Return the (x, y) coordinate for the center point of the cell that contains the specified text.  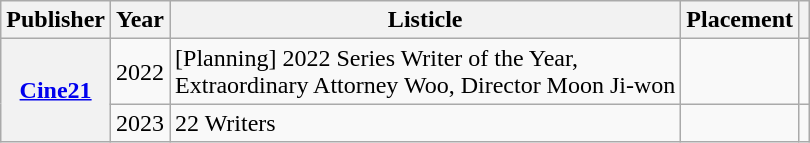
22 Writers (426, 123)
Year (140, 20)
Publisher (56, 20)
Cine21 (56, 90)
[Planning] 2022 Series Writer of the Year,Extraordinary Attorney Woo, Director Moon Ji-won (426, 72)
2022 (140, 72)
Placement (740, 20)
Listicle (426, 20)
2023 (140, 123)
